Detect which cell encompasses the target text, then output its (x, y) center coordinate. 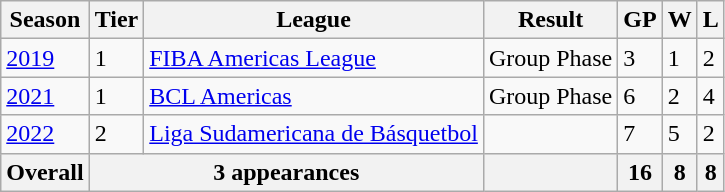
3 (640, 58)
Result (550, 20)
FIBA Americas League (314, 58)
2019 (45, 58)
2022 (45, 134)
Liga Sudamericana de Básquetbol (314, 134)
4 (710, 96)
3 appearances (286, 172)
2021 (45, 96)
6 (640, 96)
GP (640, 20)
League (314, 20)
5 (680, 134)
Overall (45, 172)
W (680, 20)
Tier (116, 20)
L (710, 20)
16 (640, 172)
Season (45, 20)
BCL Americas (314, 96)
7 (640, 134)
